Locate the cell with the specified text and output its [X, Y] center coordinate. 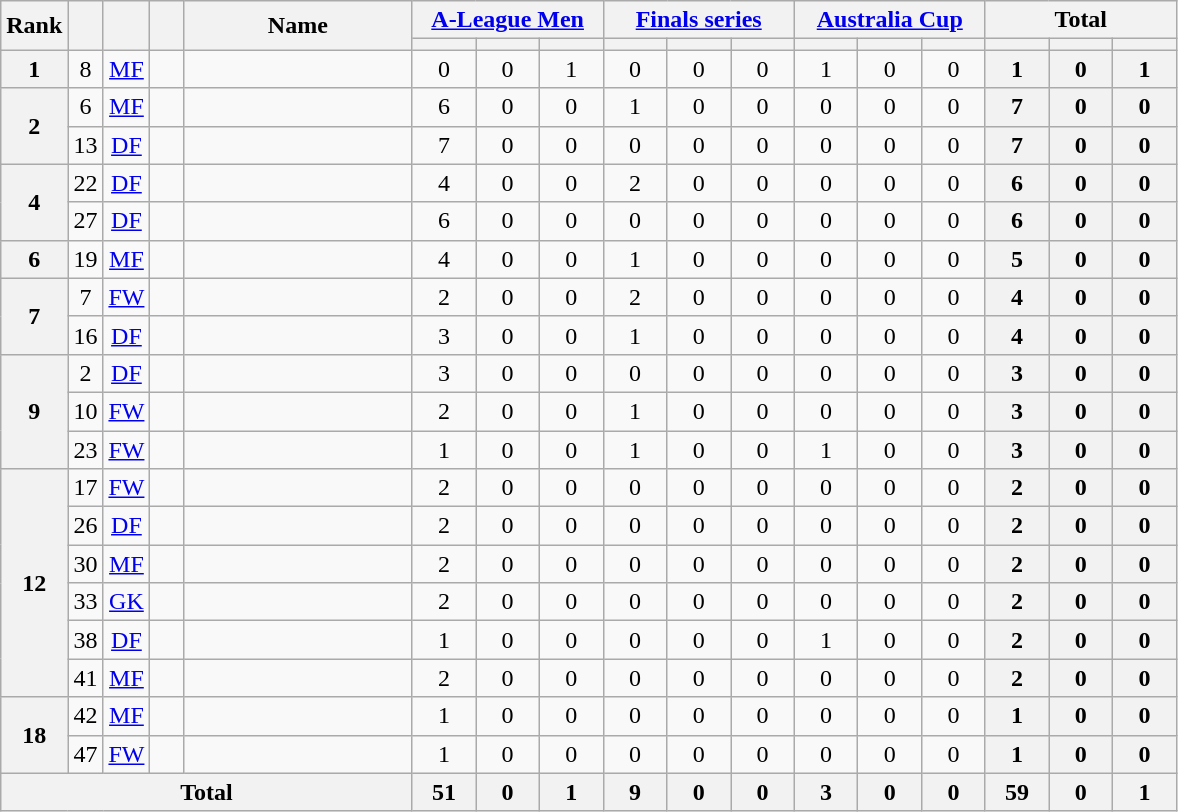
59 [1017, 792]
Name [298, 26]
26 [86, 526]
23 [86, 449]
33 [86, 602]
38 [86, 640]
47 [86, 754]
A-League Men [508, 20]
27 [86, 221]
5 [1017, 259]
Finals series [698, 20]
22 [86, 183]
Australia Cup [890, 20]
GK [126, 602]
30 [86, 564]
17 [86, 488]
41 [86, 678]
13 [86, 145]
10 [86, 411]
19 [86, 259]
16 [86, 335]
Rank [34, 26]
8 [86, 69]
42 [86, 716]
51 [444, 792]
12 [34, 583]
18 [34, 735]
